Capture the cell that displays the provided text and extract its (X, Y) central coordinate. 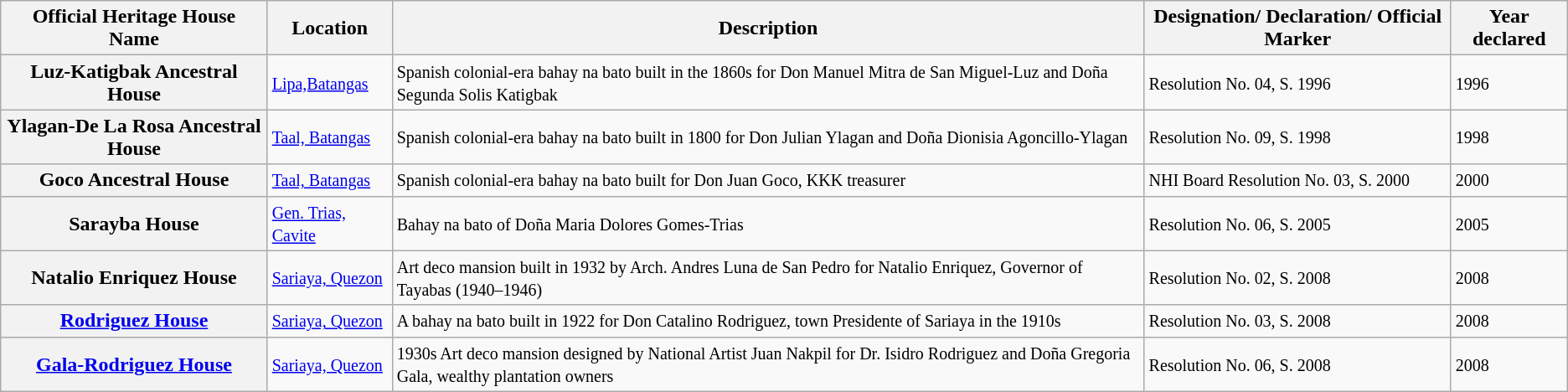
Ylagan-De La Rosa Ancestral House (134, 137)
Spanish colonial-era bahay na bato built in the 1860s for Don Manuel Mitra de San Miguel-Luz and Doña Segunda Solis Katigbak (768, 82)
Designation/ Declaration/ Official Marker (1297, 28)
Resolution No. 02, S. 2008 (1297, 278)
Spanish colonial-era bahay na bato built in 1800 for Don Julian Ylagan and Doña Dionisia Agoncillo-Ylagan (768, 137)
Year declared (1509, 28)
Resolution No. 06, S. 2005 (1297, 223)
Goco Ancestral House (134, 180)
2005 (1509, 223)
Art deco mansion built in 1932 by Arch. Andres Luna de San Pedro for Natalio Enriquez, Governor of Tayabas (1940–1946) (768, 278)
Location (330, 28)
Description (768, 28)
Resolution No. 09, S. 1998 (1297, 137)
1998 (1509, 137)
Lipa,Batangas (330, 82)
Sarayba House (134, 223)
1996 (1509, 82)
Official Heritage House Name (134, 28)
Gen. Trias, Cavite (330, 223)
2000 (1509, 180)
Rodriguez House (134, 321)
Bahay na bato of Doña Maria Dolores Gomes-Trias (768, 223)
Resolution No. 03, S. 2008 (1297, 321)
A bahay na bato built in 1922 for Don Catalino Rodriguez, town Presidente of Sariaya in the 1910s (768, 321)
NHI Board Resolution No. 03, S. 2000 (1297, 180)
Resolution No. 04, S. 1996 (1297, 82)
Resolution No. 06, S. 2008 (1297, 364)
Luz-Katigbak Ancestral House (134, 82)
Spanish colonial-era bahay na bato built for Don Juan Goco, KKK treasurer (768, 180)
Gala-Rodriguez House (134, 364)
1930s Art deco mansion designed by National Artist Juan Nakpil for Dr. Isidro Rodriguez and Doña Gregoria Gala, wealthy plantation owners (768, 364)
Natalio Enriquez House (134, 278)
